Provide the [X, Y] coordinate of the cell's center where the given text is located.  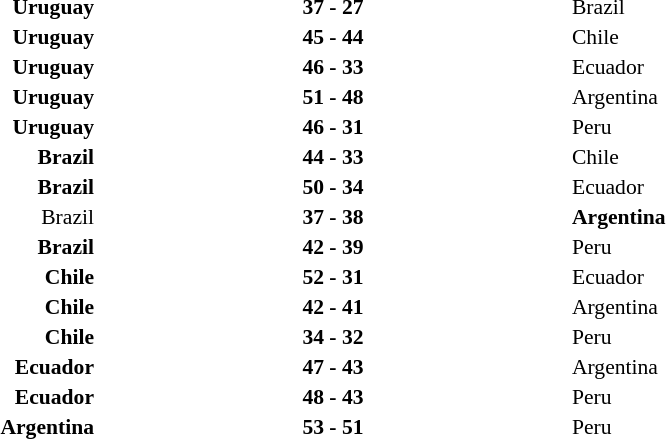
34 - 32 [333, 337]
48 - 43 [333, 397]
42 - 39 [333, 247]
42 - 41 [333, 307]
50 - 34 [333, 187]
46 - 31 [333, 127]
37 - 38 [333, 217]
52 - 31 [333, 277]
44 - 33 [333, 157]
51 - 48 [333, 97]
45 - 44 [333, 37]
46 - 33 [333, 67]
47 - 43 [333, 367]
